Identify which cell holds the provided text, then report its [x, y] central coordinate. 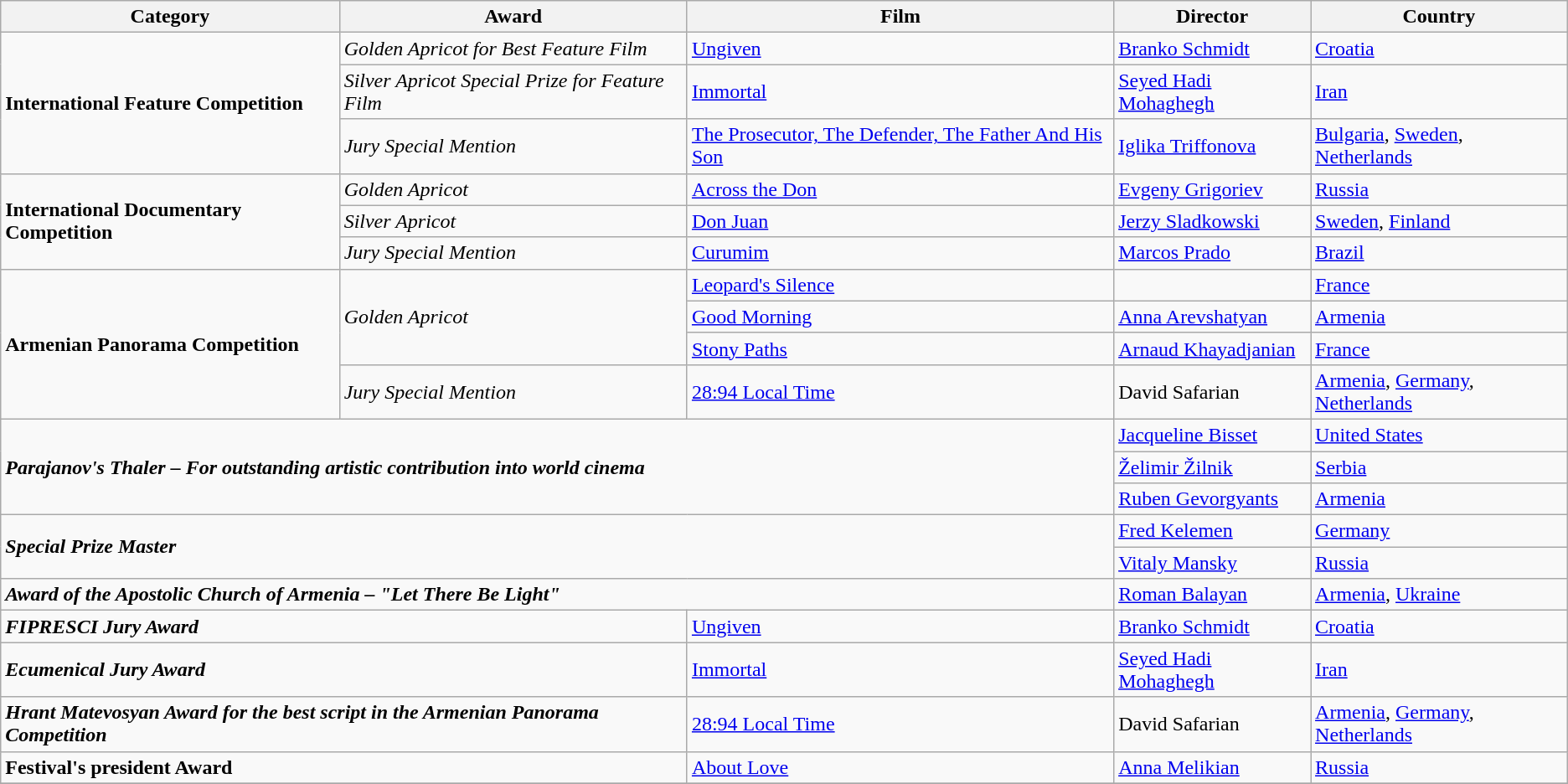
Film [900, 17]
Marcos Prado [1213, 253]
Iglika Triffonova [1213, 146]
Vitaly Mansky [1213, 563]
FIPRESCI Jury Award [344, 627]
Jerzy Sladkowski [1213, 221]
Special Prize Master [558, 547]
Bulgaria, Sweden, Netherlands [1439, 146]
Hrant Matevosyan Award for the best script in the Armenian Panorama Competition [344, 724]
Curumim [900, 253]
The Prosecutor, The Defender, The Father And His Son [900, 146]
Don Juan [900, 221]
Country [1439, 17]
Serbia [1439, 467]
Parajanov's Thaler – For outstanding artistic contribution into world cinema [558, 467]
Armenia, Ukraine [1439, 595]
Leopard's Silence [900, 285]
Jacqueline Bisset [1213, 435]
Across the Don [900, 189]
International Documentary Competition [170, 221]
Arnaud Khayadjanian [1213, 348]
Director [1213, 17]
Želimir Žilnik [1213, 467]
Silver Apricot [513, 221]
Good Morning [900, 317]
Category [170, 17]
Evgeny Grigoriev [1213, 189]
International Feature Competition [170, 103]
Award of the Apostolic Church of Armenia – "Let There Be Light" [558, 595]
Anna Arevshatyan [1213, 317]
United States [1439, 435]
Festival's president Award [344, 767]
Stony Paths [900, 348]
Fred Kelemen [1213, 531]
Brazil [1439, 253]
Ruben Gevorgyants [1213, 499]
Germany [1439, 531]
Silver Apricot Special Prize for Feature Film [513, 92]
Ecumenical Jury Award [344, 670]
Armenian Panorama Competition [170, 343]
Sweden, Finland [1439, 221]
Award [513, 17]
Anna Melikian [1213, 767]
About Love [900, 767]
Golden Apricot for Best Feature Film [513, 49]
Roman Balayan [1213, 595]
